Return [X, Y] of the center of cell containing provided text 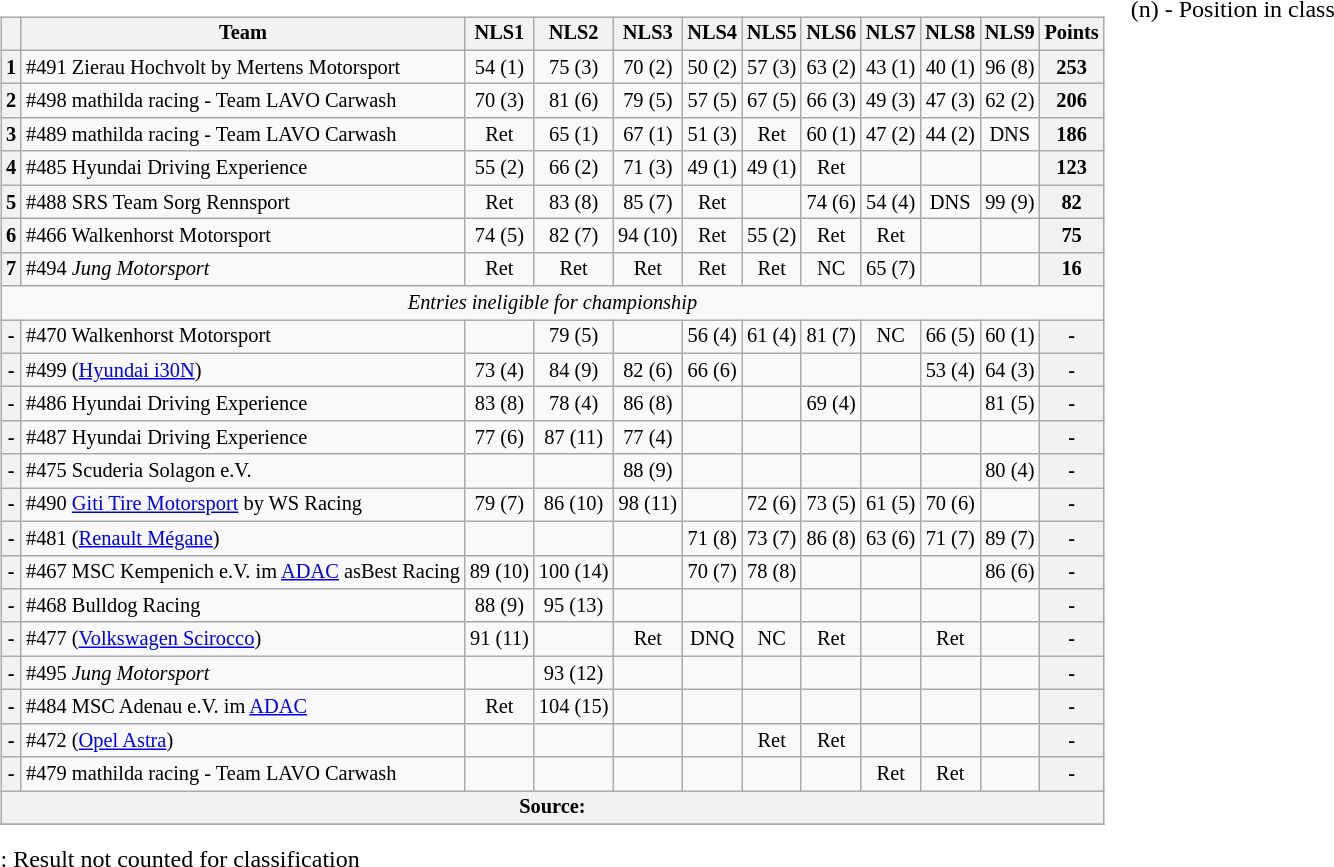
104 (15) [574, 707]
84 (9) [574, 370]
123 [1072, 168]
70 (7) [712, 572]
#489 mathilda racing - Team LAVO Carwash [243, 135]
86 (6) [1010, 572]
#475 Scuderia Solagon e.V. [243, 471]
61 (5) [891, 505]
89 (7) [1010, 538]
75 [1072, 236]
51 (3) [712, 135]
44 (2) [950, 135]
72 (6) [772, 505]
96 (8) [1010, 67]
NLS5 [772, 34]
#481 (Renault Mégane) [243, 538]
253 [1072, 67]
206 [1072, 101]
NLS1 [500, 34]
82 (6) [648, 370]
89 (10) [500, 572]
#470 Walkenhorst Motorsport [243, 337]
82 [1072, 202]
#479 mathilda racing - Team LAVO Carwash [243, 774]
#467 MSC Kempenich e.V. im ADAC asBest Racing [243, 572]
71 (7) [950, 538]
82 (7) [574, 236]
#486 Hyundai Driving Experience [243, 404]
#468 Bulldog Racing [243, 606]
77 (6) [500, 438]
87 (11) [574, 438]
66 (5) [950, 337]
47 (3) [950, 101]
#490 Giti Tire Motorsport by WS Racing [243, 505]
85 (7) [648, 202]
7 [11, 269]
66 (3) [831, 101]
78 (4) [574, 404]
#495 Jung Motorsport [243, 673]
Team [243, 34]
71 (8) [712, 538]
73 (4) [500, 370]
50 (2) [712, 67]
81 (6) [574, 101]
81 (5) [1010, 404]
4 [11, 168]
65 (7) [891, 269]
74 (5) [500, 236]
66 (6) [712, 370]
1 [11, 67]
#466 Walkenhorst Motorsport [243, 236]
54 (4) [891, 202]
5 [11, 202]
57 (3) [772, 67]
67 (1) [648, 135]
63 (2) [831, 67]
73 (5) [831, 505]
64 (3) [1010, 370]
47 (2) [891, 135]
40 (1) [950, 67]
100 (14) [574, 572]
6 [11, 236]
Source: [552, 808]
43 (1) [891, 67]
93 (12) [574, 673]
#494 Jung Motorsport [243, 269]
Entries ineligible for championship [552, 303]
70 (3) [500, 101]
67 (5) [772, 101]
NLS8 [950, 34]
16 [1072, 269]
74 (6) [831, 202]
91 (11) [500, 639]
80 (4) [1010, 471]
57 (5) [712, 101]
2 [11, 101]
56 (4) [712, 337]
69 (4) [831, 404]
#499 (Hyundai i30N) [243, 370]
78 (8) [772, 572]
63 (6) [891, 538]
#488 SRS Team Sorg Rennsport [243, 202]
186 [1072, 135]
61 (4) [772, 337]
94 (10) [648, 236]
66 (2) [574, 168]
NLS2 [574, 34]
99 (9) [1010, 202]
62 (2) [1010, 101]
#491 Zierau Hochvolt by Mertens Motorsport [243, 67]
75 (3) [574, 67]
#498 mathilda racing - Team LAVO Carwash [243, 101]
86 (10) [574, 505]
#485 Hyundai Driving Experience [243, 168]
65 (1) [574, 135]
#472 (Opel Astra) [243, 740]
NLS7 [891, 34]
DNQ [712, 639]
#487 Hyundai Driving Experience [243, 438]
70 (6) [950, 505]
71 (3) [648, 168]
53 (4) [950, 370]
3 [11, 135]
NLS6 [831, 34]
81 (7) [831, 337]
NLS4 [712, 34]
73 (7) [772, 538]
#484 MSC Adenau e.V. im ADAC [243, 707]
NLS9 [1010, 34]
NLS3 [648, 34]
77 (4) [648, 438]
#477 (Volkswagen Scirocco) [243, 639]
49 (3) [891, 101]
98 (11) [648, 505]
95 (13) [574, 606]
Points [1072, 34]
54 (1) [500, 67]
70 (2) [648, 67]
79 (7) [500, 505]
